Capture the cell that displays the provided text and extract its [x, y] central coordinate. 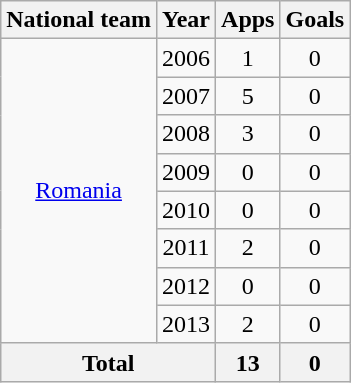
2006 [186, 58]
Year [186, 20]
Romania [79, 191]
2012 [186, 286]
2013 [186, 324]
1 [248, 58]
2007 [186, 96]
Total [108, 362]
13 [248, 362]
3 [248, 134]
Goals [315, 20]
2009 [186, 172]
5 [248, 96]
National team [79, 20]
2011 [186, 248]
2010 [186, 210]
2008 [186, 134]
Apps [248, 20]
